Capture the cell that displays the provided text and extract its (x, y) central coordinate. 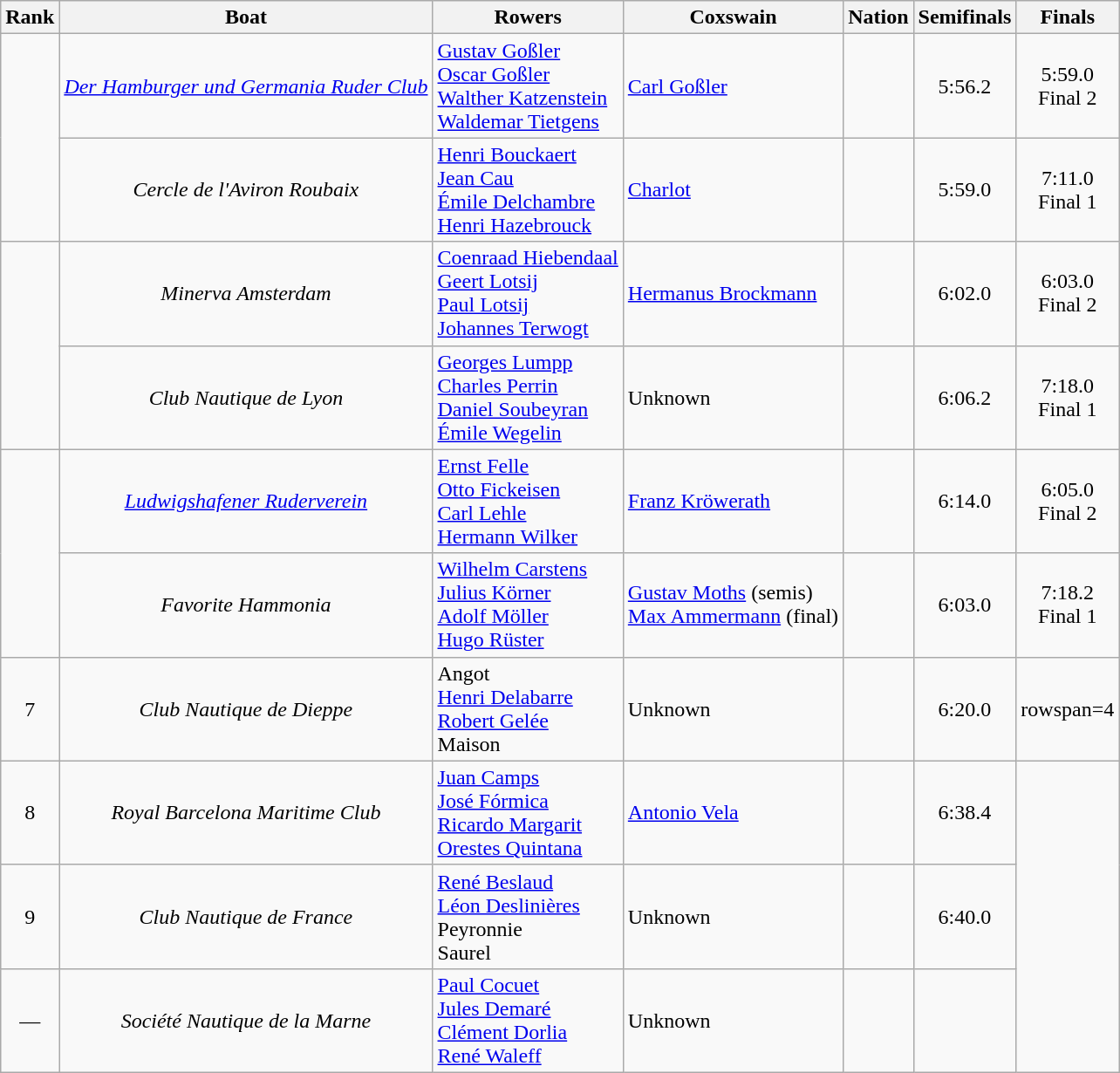
Favorite Hammonia (246, 605)
5:56.2 (965, 85)
Société Nautique de la Marne (246, 1021)
Hermanus Brockmann (733, 293)
Club Nautique de Dieppe (246, 708)
6:20.0 (965, 708)
Nation (878, 17)
Ludwigshafener Ruderverein (246, 501)
Boat (246, 17)
Wilhelm Carstens Julius Körner Adolf Möller Hugo Rüster (528, 605)
Minerva Amsterdam (246, 293)
Royal Barcelona Maritime Club (246, 813)
6:03.0Final 2 (1068, 293)
Rowers (528, 17)
Gustav Moths (semis)Max Ammermann (final) (733, 605)
Charlot (733, 190)
Antonio Vela (733, 813)
6:40.0 (965, 916)
6:02.0 (965, 293)
Paul Cocuet Jules Demaré Clément Dorlia René Waleff (528, 1021)
Franz Kröwerath (733, 501)
Club Nautique de France (246, 916)
Carl Goßler (733, 85)
6:14.0 (965, 501)
Coenraad Hiebendaal Geert Lotsij Paul Lotsij Johannes Terwogt (528, 293)
René Beslaud Léon Deslinières Peyronnie Saurel (528, 916)
5:59.0Final 2 (1068, 85)
Henri Bouckaert Jean Cau Émile Delchambre Henri Hazebrouck (528, 190)
Semifinals (965, 17)
Der Hamburger und Germania Ruder Club (246, 85)
rowspan=4 (1068, 708)
5:59.0 (965, 190)
7 (30, 708)
Angot Henri DelabarreRobert GeléeMaison (528, 708)
6:38.4 (965, 813)
Coxswain (733, 17)
9 (30, 916)
— (30, 1021)
Finals (1068, 17)
Juan Camps José Fórmica Ricardo Margarit Orestes Quintana (528, 813)
6:03.0 (965, 605)
7:18.2Final 1 (1068, 605)
6:05.0Final 2 (1068, 501)
Ernst Felle Otto Fickeisen Carl Lehle Hermann Wilker (528, 501)
Club Nautique de Lyon (246, 398)
7:11.0Final 1 (1068, 190)
Cercle de l'Aviron Roubaix (246, 190)
7:18.0Final 1 (1068, 398)
6:06.2 (965, 398)
Rank (30, 17)
8 (30, 813)
Georges Lumpp Charles Perrin Daniel Soubeyran Émile Wegelin (528, 398)
Gustav Goßler Oscar Goßler Walther Katzenstein Waldemar Tietgens (528, 85)
